Scan for the cell matching the given text and deliver its [x, y] coordinate at center. 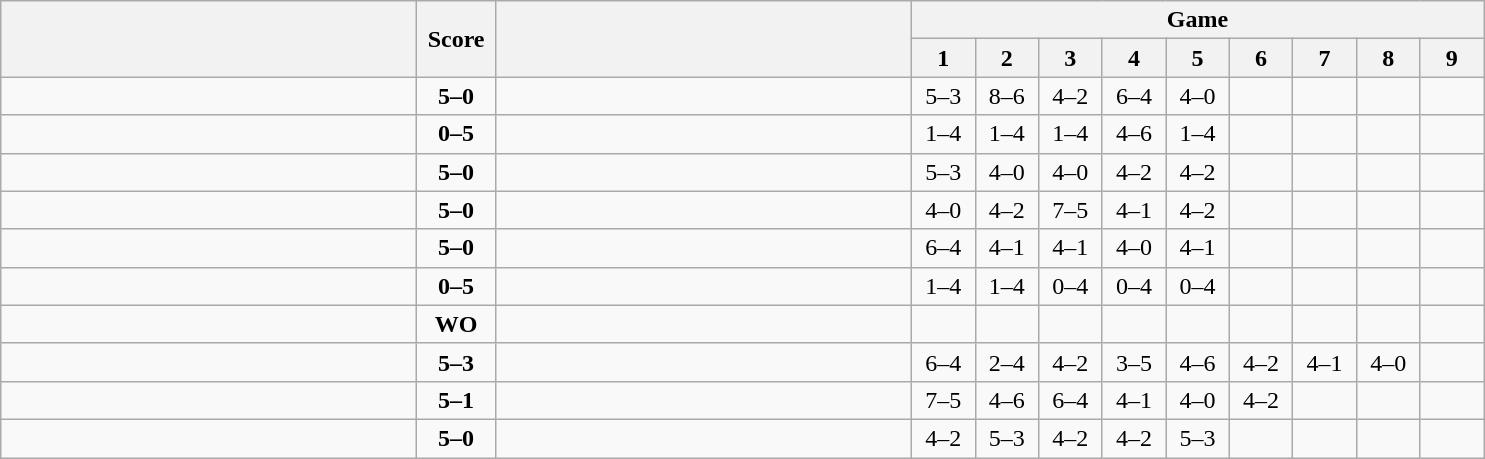
8 [1388, 58]
9 [1452, 58]
Game [1197, 20]
1 [943, 58]
6 [1261, 58]
2 [1007, 58]
WO [456, 324]
5–1 [456, 400]
3 [1071, 58]
2–4 [1007, 362]
8–6 [1007, 96]
7 [1325, 58]
5 [1198, 58]
Score [456, 39]
3–5 [1134, 362]
4 [1134, 58]
